Capture the cell that displays the provided text and extract its [x, y] central coordinate. 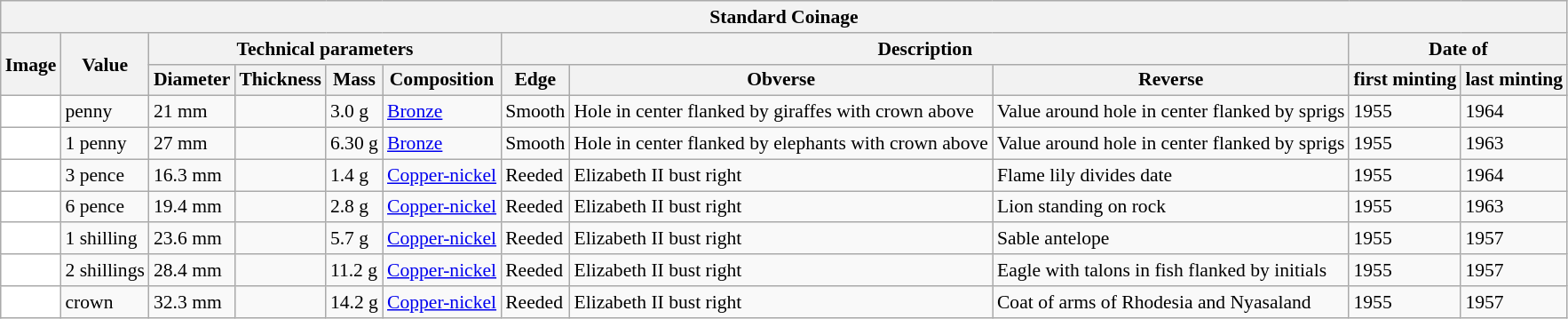
5.7 g [354, 239]
1 shilling [105, 239]
14.2 g [354, 302]
Mass [354, 80]
19.4 mm [192, 207]
Obverse [780, 80]
32.3 mm [192, 302]
Date of [1458, 49]
Edge [535, 80]
27 mm [192, 144]
2 shillings [105, 270]
Flame lily divides date [1171, 175]
6.30 g [354, 144]
11.2 g [354, 270]
first minting [1405, 80]
Diameter [192, 80]
Value [105, 64]
23.6 mm [192, 239]
2.8 g [354, 207]
Coat of arms of Rhodesia and Nyasaland [1171, 302]
penny [105, 112]
Technical parameters [325, 49]
crown [105, 302]
1 penny [105, 144]
Reverse [1171, 80]
Image [31, 64]
last minting [1514, 80]
Lion standing on rock [1171, 207]
Standard Coinage [784, 17]
Hole in center flanked by giraffes with crown above [780, 112]
Composition [442, 80]
Description [925, 49]
16.3 mm [192, 175]
Sable antelope [1171, 239]
28.4 mm [192, 270]
6 pence [105, 207]
3.0 g [354, 112]
Hole in center flanked by elephants with crown above [780, 144]
1.4 g [354, 175]
21 mm [192, 112]
Eagle with talons in fish flanked by initials [1171, 270]
Thickness [281, 80]
3 pence [105, 175]
